Return the (x, y) coordinate for the center point of the cell that contains the specified text.  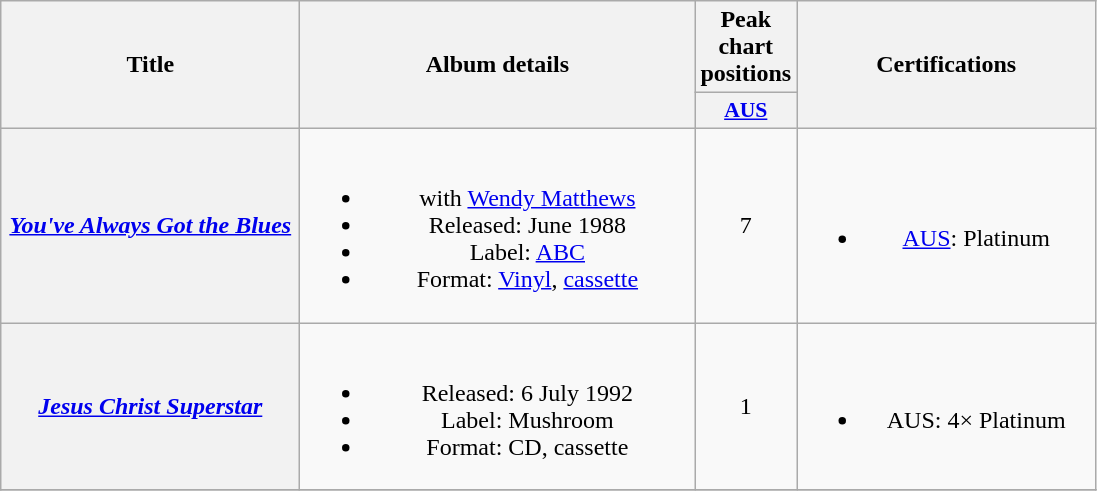
Peak chart positions (746, 47)
1 (746, 406)
You've Always Got the Blues (150, 225)
AUS (746, 111)
Released: 6 July 1992Label: MushroomFormat: CD, cassette (498, 406)
Certifications (946, 65)
Jesus Christ Superstar (150, 406)
7 (746, 225)
Album details (498, 65)
AUS: Platinum (946, 225)
Title (150, 65)
AUS: 4× Platinum (946, 406)
with Wendy MatthewsReleased: June 1988Label: ABCFormat: Vinyl, cassette (498, 225)
